Search for the cell housing the specified text and yield its (X, Y) center coordinate. 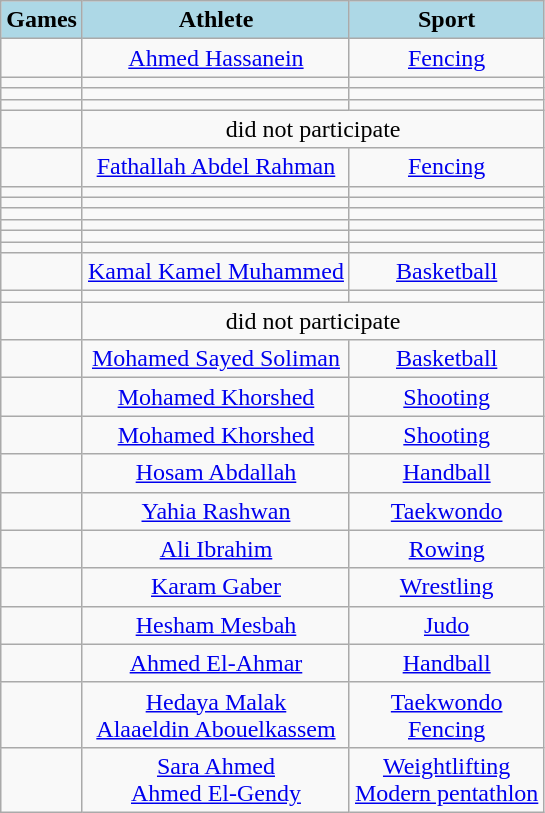
Sara AhmedAhmed El-Gendy (216, 780)
Hosam Abdallah (216, 473)
Rowing (446, 549)
Sport (446, 20)
Karam Gaber (216, 587)
Taekwondo Fencing (446, 714)
Ali Ibrahim (216, 549)
Ahmed Hassanein (216, 58)
Kamal Kamel Muhammed (216, 272)
Hesham Mesbah (216, 625)
Taekwondo (446, 511)
Wrestling (446, 587)
Athlete (216, 20)
Yahia Rashwan (216, 511)
Fathallah Abdel Rahman (216, 167)
Games (42, 20)
Mohamed Sayed Soliman (216, 359)
Hedaya MalakAlaaeldin Abouelkassem (216, 714)
WeightliftingModern pentathlon (446, 780)
Ahmed El-Ahmar (216, 663)
Judo (446, 625)
